Scan for the cell matching the given text and deliver its [x, y] coordinate at center. 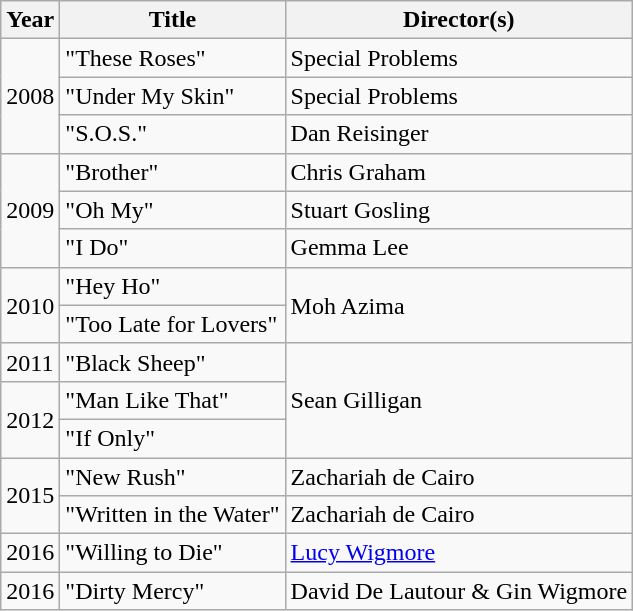
Year [30, 20]
Moh Azima [459, 305]
2012 [30, 419]
"Willing to Die" [172, 553]
Lucy Wigmore [459, 553]
"Hey Ho" [172, 286]
Gemma Lee [459, 248]
Sean Gilligan [459, 400]
"Oh My" [172, 210]
Director(s) [459, 20]
"If Only" [172, 438]
"Black Sheep" [172, 362]
2008 [30, 96]
2009 [30, 210]
"Brother" [172, 172]
"Written in the Water" [172, 515]
2010 [30, 305]
2015 [30, 496]
"I Do" [172, 248]
"S.O.S." [172, 134]
"Under My Skin" [172, 96]
"Dirty Mercy" [172, 591]
"These Roses" [172, 58]
Title [172, 20]
2011 [30, 362]
Dan Reisinger [459, 134]
Chris Graham [459, 172]
"Man Like That" [172, 400]
David De Lautour & Gin Wigmore [459, 591]
"Too Late for Lovers" [172, 324]
"New Rush" [172, 477]
Stuart Gosling [459, 210]
